Find where the given text appears and provide that cell's center as [x, y] coordinate. 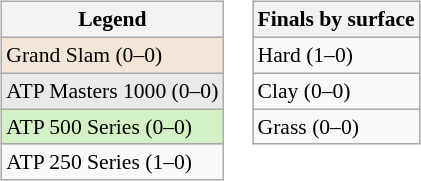
Clay (0–0) [336, 91]
Hard (1–0) [336, 55]
Grand Slam (0–0) [112, 55]
Finals by surface [336, 20]
ATP 250 Series (1–0) [112, 162]
Grass (0–0) [336, 127]
Legend [112, 20]
ATP Masters 1000 (0–0) [112, 91]
ATP 500 Series (0–0) [112, 127]
